Scan for the cell matching the given text and deliver its [x, y] coordinate at center. 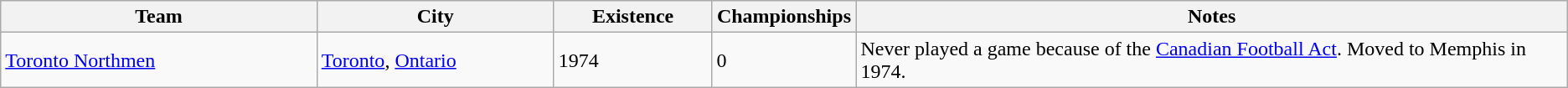
Existence [633, 17]
Team [159, 17]
Toronto Northmen [159, 60]
Notes [1211, 17]
1974 [633, 60]
Championships [784, 17]
0 [784, 60]
Toronto, Ontario [436, 60]
City [436, 17]
Never played a game because of the Canadian Football Act. Moved to Memphis in 1974. [1211, 60]
